Search for the cell housing the specified text and yield its (x, y) center coordinate. 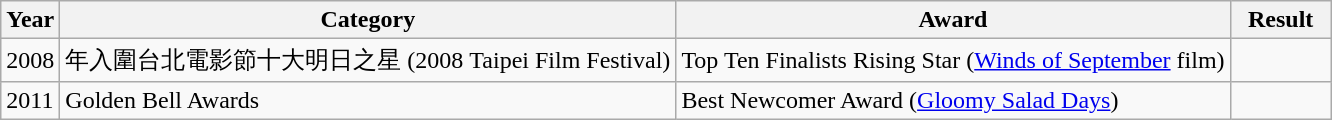
Top Ten Finalists Rising Star (Winds of September film) (953, 60)
年入圍台北電影節十大明日之星 (2008 Taipei Film Festival) (368, 60)
Award (953, 20)
Category (368, 20)
2008 (30, 60)
Result (1280, 20)
Year (30, 20)
Best Newcomer Award (Gloomy Salad Days) (953, 100)
2011 (30, 100)
Golden Bell Awards (368, 100)
